Search for the cell housing the specified text and yield its [x, y] center coordinate. 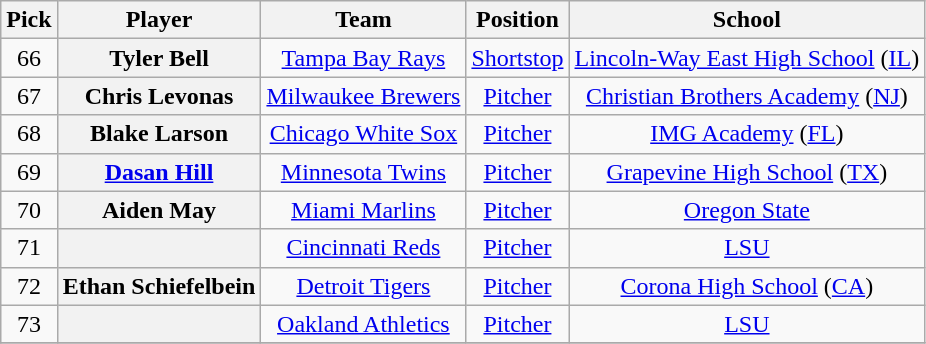
Tampa Bay Rays [364, 58]
69 [29, 172]
Milwaukee Brewers [364, 96]
Oregon State [747, 210]
Pick [29, 20]
Minnesota Twins [364, 172]
Christian Brothers Academy (NJ) [747, 96]
School [747, 20]
70 [29, 210]
Shortstop [518, 58]
Corona High School (CA) [747, 286]
Miami Marlins [364, 210]
68 [29, 134]
Dasan Hill [159, 172]
Oakland Athletics [364, 324]
Aiden May [159, 210]
72 [29, 286]
IMG Academy (FL) [747, 134]
Player [159, 20]
Grapevine High School (TX) [747, 172]
66 [29, 58]
Chris Levonas [159, 96]
73 [29, 324]
Lincoln-Way East High School (IL) [747, 58]
Tyler Bell [159, 58]
Ethan Schiefelbein [159, 286]
Team [364, 20]
67 [29, 96]
Cincinnati Reds [364, 248]
Detroit Tigers [364, 286]
Chicago White Sox [364, 134]
71 [29, 248]
Position [518, 20]
Blake Larson [159, 134]
